Provide the (x, y) coordinate of the cell's center where the given text is located.  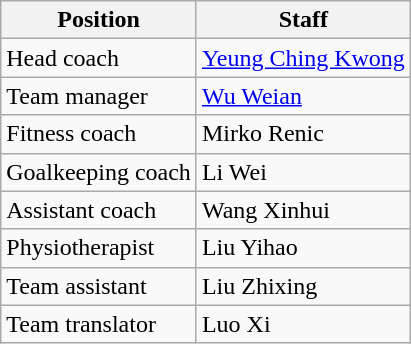
Fitness coach (99, 134)
Luo Xi (303, 324)
Mirko Renic (303, 134)
Team assistant (99, 286)
Physiotherapist (99, 248)
Li Wei (303, 172)
Assistant coach (99, 210)
Goalkeeping coach (99, 172)
Position (99, 20)
Wu Weian (303, 96)
Wang Xinhui (303, 210)
Team manager (99, 96)
Liu Yihao (303, 248)
Head coach (99, 58)
Staff (303, 20)
Liu Zhixing (303, 286)
Yeung Ching Kwong (303, 58)
Team translator (99, 324)
